Pinpoint the cell where the given text exists, returning its (X, Y) midpoint coordinate. 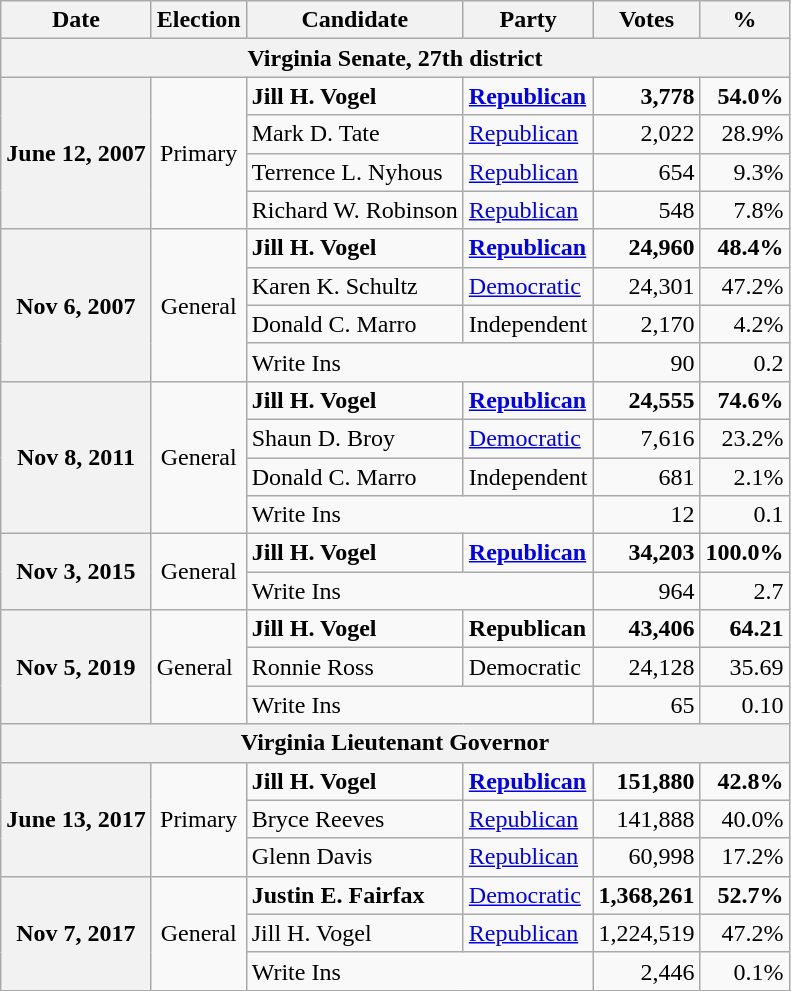
June 13, 2017 (76, 819)
Nov 5, 2019 (76, 667)
0.1% (744, 971)
964 (646, 591)
35.69 (744, 667)
24,960 (646, 248)
2,170 (646, 324)
0.1 (744, 515)
65 (646, 705)
Ronnie Ross (354, 667)
54.0% (744, 96)
60,998 (646, 857)
Votes (646, 20)
9.3% (744, 172)
43,406 (646, 629)
Election (198, 20)
1,224,519 (646, 933)
52.7% (744, 895)
24,128 (646, 667)
Nov 6, 2007 (76, 305)
Richard W. Robinson (354, 210)
141,888 (646, 819)
2.1% (744, 477)
100.0% (744, 553)
2,446 (646, 971)
2,022 (646, 134)
3,778 (646, 96)
June 12, 2007 (76, 153)
654 (646, 172)
Justin E. Fairfax (354, 895)
42.8% (744, 781)
24,301 (646, 286)
Nov 7, 2017 (76, 933)
23.2% (744, 438)
40.0% (744, 819)
64.21 (744, 629)
Party (528, 20)
4.2% (744, 324)
74.6% (744, 400)
12 (646, 515)
Mark D. Tate (354, 134)
0.10 (744, 705)
2.7 (744, 591)
Virginia Lieutenant Governor (395, 743)
7.8% (744, 210)
Nov 8, 2011 (76, 457)
% (744, 20)
Nov 3, 2015 (76, 572)
Terrence L. Nyhous (354, 172)
1,368,261 (646, 895)
Virginia Senate, 27th district (395, 58)
48.4% (744, 248)
28.9% (744, 134)
Shaun D. Broy (354, 438)
0.2 (744, 362)
90 (646, 362)
Glenn Davis (354, 857)
151,880 (646, 781)
Karen K. Schultz (354, 286)
34,203 (646, 553)
Date (76, 20)
548 (646, 210)
17.2% (744, 857)
7,616 (646, 438)
24,555 (646, 400)
Candidate (354, 20)
681 (646, 477)
Bryce Reeves (354, 819)
